Scan for the cell matching the given text and deliver its [x, y] coordinate at center. 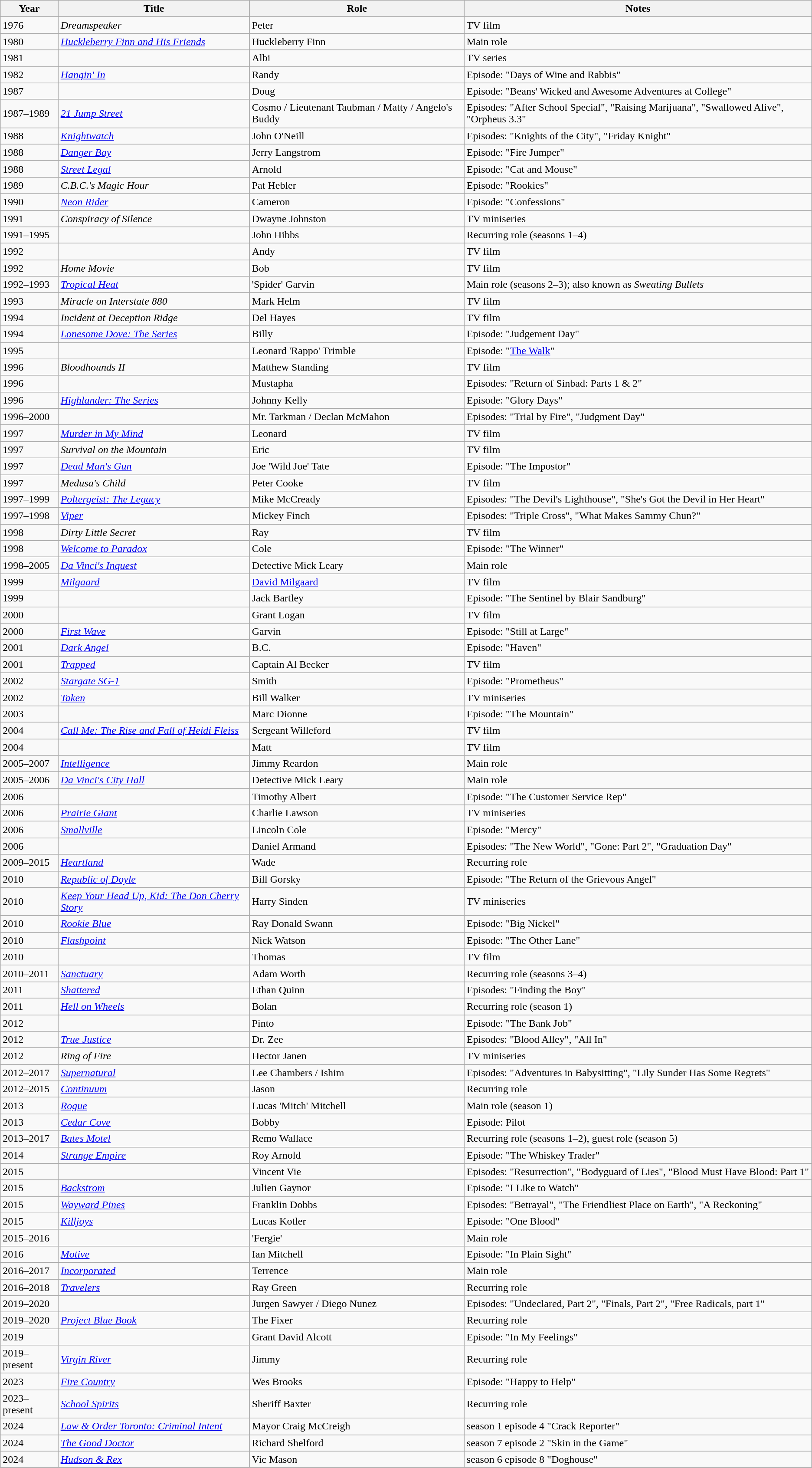
Motive [154, 1254]
Stargate SG-1 [154, 681]
season 7 episode 2 "Skin in the Game" [638, 1443]
Mickey Finch [357, 516]
Richard Shelford [357, 1443]
Episodes: "Trial by Fire", "Judgment Day" [638, 417]
C.B.C.'s Magic Hour [154, 185]
Terrence [357, 1271]
Matt [357, 747]
Ring of Fire [154, 1056]
Bates Motel [154, 1139]
2003 [29, 714]
1982 [29, 75]
2005–2007 [29, 764]
Virgin River [154, 1359]
Call Me: The Rise and Fall of Heidi Fleiss [154, 730]
1987 [29, 91]
Episode: Pilot [638, 1122]
Episode: "Glory Days" [638, 400]
Charlie Lawson [357, 813]
Murder in My Mind [154, 433]
Knightwatch [154, 136]
2012–2017 [29, 1073]
Incident at Deception Ridge [154, 318]
Poltergeist: The Legacy [154, 499]
Hudson & Rex [154, 1459]
Smallville [154, 830]
1990 [29, 202]
Year [29, 9]
Johnny Kelly [357, 400]
Episode: "The Customer Service Rep" [638, 797]
Smith [357, 681]
2014 [29, 1155]
Title [154, 9]
Dreamspeaker [154, 25]
Sergeant Willeford [357, 730]
Hangin' In [154, 75]
Episode: "The Winner" [638, 549]
Da Vinci's City Hall [154, 780]
Episode: "Big Nickel" [638, 924]
Continuum [154, 1089]
Cosmo / Lieutenant Taubman / Matty / Angelo's Buddy [357, 114]
Grant David Alcott [357, 1337]
First Wave [154, 631]
Neon Rider [154, 202]
1989 [29, 185]
Danger Bay [154, 152]
B.C. [357, 648]
Viper [154, 516]
Bill Gorsky [357, 879]
Nick Watson [357, 940]
Vincent Vie [357, 1172]
Episode: "Prometheus" [638, 681]
1981 [29, 58]
Captain Al Becker [357, 664]
1997–1998 [29, 516]
Tropical Heat [154, 285]
Prairie Giant [154, 813]
Episode: "Rookies" [638, 185]
Grant Logan [357, 615]
1998–2005 [29, 565]
Episode: "The Mountain" [638, 714]
Supernatural [154, 1073]
Episodes: "Resurrection", "Bodyguard of Lies", "Blood Must Have Blood: Part 1" [638, 1172]
Episode: "The Bank Job" [638, 1023]
Episode: "In Plain Sight" [638, 1254]
Ray Donald Swann [357, 924]
Cameron [357, 202]
1976 [29, 25]
Welcome to Paradox [154, 549]
1993 [29, 301]
2023 [29, 1382]
Ray [357, 532]
Andy [357, 252]
Sanctuary [154, 973]
Marc Dionne [357, 714]
2015–2016 [29, 1238]
Billy [357, 334]
2012–2015 [29, 1089]
1991 [29, 218]
1997–1999 [29, 499]
Milgaard [154, 582]
Rookie Blue [154, 924]
Recurring role (season 1) [638, 1006]
Episode: "The Impostor" [638, 466]
Strange Empire [154, 1155]
Episodes: "Undeclared, Part 2", "Finals, Part 2", "Free Radicals, part 1" [638, 1304]
'Spider' Garvin [357, 285]
Bill Walker [357, 697]
Episode: "The Other Lane" [638, 940]
season 1 episode 4 "Crack Reporter" [638, 1426]
Law & Order Toronto: Criminal Intent [154, 1426]
Episodes: "Return of Sinbad: Parts 1 & 2" [638, 384]
Recurring role (seasons 1–2), guest role (season 5) [638, 1139]
Keep Your Head Up, Kid: The Don Cherry Story [154, 902]
Republic of Doyle [154, 879]
Episodes: "The New World", "Gone: Part 2", "Graduation Day" [638, 846]
2013–2017 [29, 1139]
Bloodhounds II [154, 367]
Huckleberry Finn [357, 42]
Harry Sinden [357, 902]
Shattered [154, 990]
1980 [29, 42]
Recurring role (seasons 1–4) [638, 235]
Episode: "Days of Wine and Rabbis" [638, 75]
2016 [29, 1254]
Episodes: "Knights of the City", "Friday Knight" [638, 136]
Episode: "Mercy" [638, 830]
season 6 episode 8 "Doghouse" [638, 1459]
Dirty Little Secret [154, 532]
David Milgaard [357, 582]
Episode: "Confessions" [638, 202]
Lonesome Dove: The Series [154, 334]
Dark Angel [154, 648]
Leonard [357, 433]
2016–2018 [29, 1287]
True Justice [154, 1040]
Huckleberry Finn and His Friends [154, 42]
Home Movie [154, 268]
The Good Doctor [154, 1443]
Joe 'Wild Joe' Tate [357, 466]
Cole [357, 549]
Backstrom [154, 1188]
Bobby [357, 1122]
Albi [357, 58]
1992–1993 [29, 285]
Episodes: "Finding the Boy" [638, 990]
Project Blue Book [154, 1320]
Jerry Langstrom [357, 152]
Wade [357, 863]
John O'Neill [357, 136]
Survival on the Mountain [154, 450]
Bolan [357, 1006]
1996–2000 [29, 417]
Matthew Standing [357, 367]
Del Hayes [357, 318]
Notes [638, 9]
Travelers [154, 1287]
Mustapha [357, 384]
Lucas 'Mitch' Mitchell [357, 1106]
2019–present [29, 1359]
Street Legal [154, 169]
Daniel Armand [357, 846]
Taken [154, 697]
Remo Wallace [357, 1139]
Main role (seasons 2–3); also known as Sweating Bullets [638, 285]
Franklin Dobbs [357, 1205]
Hell on Wheels [154, 1006]
Randy [357, 75]
Miracle on Interstate 880 [154, 301]
Ray Green [357, 1287]
2010–2011 [29, 973]
Dr. Zee [357, 1040]
Episodes: "Betrayal", "The Friendliest Place on Earth", "A Reckoning" [638, 1205]
John Hibbs [357, 235]
Episodes: "After School Special", "Raising Marijuana", "Swallowed Alive", "Orpheus 3.3" [638, 114]
Bob [357, 268]
Killjoys [154, 1221]
Ethan Quinn [357, 990]
Episodes: "Blood Alley", "All In" [638, 1040]
Episode: "The Whiskey Trader" [638, 1155]
Episode: "Cat and Mouse" [638, 169]
1987–1989 [29, 114]
'Fergie' [357, 1238]
Wayward Pines [154, 1205]
1995 [29, 351]
Dwayne Johnston [357, 218]
Dead Man's Gun [154, 466]
Hector Janen [357, 1056]
Episode: "Haven" [638, 648]
Jurgen Sawyer / Diego Nunez [357, 1304]
TV series [638, 58]
Lee Chambers / Ishim [357, 1073]
Episode: "Happy to Help" [638, 1382]
Lucas Kotler [357, 1221]
Episode: "In My Feelings" [638, 1337]
Incorporated [154, 1271]
Pat Hebler [357, 185]
Jason [357, 1089]
Ian Mitchell [357, 1254]
Conspiracy of Silence [154, 218]
Jimmy [357, 1359]
Jimmy Reardon [357, 764]
Wes Brooks [357, 1382]
Cedar Cove [154, 1122]
Garvin [357, 631]
Eric [357, 450]
Mayor Craig McCreigh [357, 1426]
Pinto [357, 1023]
Episode: "Fire Jumper" [638, 152]
The Fixer [357, 1320]
Vic Mason [357, 1459]
Jack Bartley [357, 598]
2016–2017 [29, 1271]
Da Vinci's Inquest [154, 565]
Intelligence [154, 764]
Timothy Albert [357, 797]
Episodes: "The Devil's Lighthouse", "She's Got the Devil in Her Heart" [638, 499]
Thomas [357, 957]
Rogue [154, 1106]
Sheriff Baxter [357, 1404]
Medusa's Child [154, 483]
Lincoln Cole [357, 830]
Arnold [357, 169]
Mr. Tarkman / Declan McMahon [357, 417]
2005–2006 [29, 780]
Main role (season 1) [638, 1106]
21 Jump Street [154, 114]
School Spirits [154, 1404]
Peter Cooke [357, 483]
Fire Country [154, 1382]
Recurring role (seasons 3–4) [638, 973]
Episode: "The Sentinel by Blair Sandburg" [638, 598]
Episode: "Beans' Wicked and Awesome Adventures at College" [638, 91]
Mike McCready [357, 499]
2023–present [29, 1404]
Mark Helm [357, 301]
Episode: "Judgement Day" [638, 334]
Episodes: "Triple Cross", "What Makes Sammy Chun?" [638, 516]
Episodes: "Adventures in Babysitting", "Lily Sunder Has Some Regrets" [638, 1073]
Heartland [154, 863]
Leonard 'Rappo' Trimble [357, 351]
Peter [357, 25]
Role [357, 9]
Roy Arnold [357, 1155]
Trapped [154, 664]
2009–2015 [29, 863]
1991–1995 [29, 235]
Julien Gaynor [357, 1188]
Episode: "The Return of the Grievous Angel" [638, 879]
Adam Worth [357, 973]
2019 [29, 1337]
Flashpoint [154, 940]
Episode: "Still at Large" [638, 631]
Episode: "One Blood" [638, 1221]
Episode: "I Like to Watch" [638, 1188]
Episode: "The Walk" [638, 351]
Doug [357, 91]
Highlander: The Series [154, 400]
